Search for the cell housing the specified text and yield its (X, Y) center coordinate. 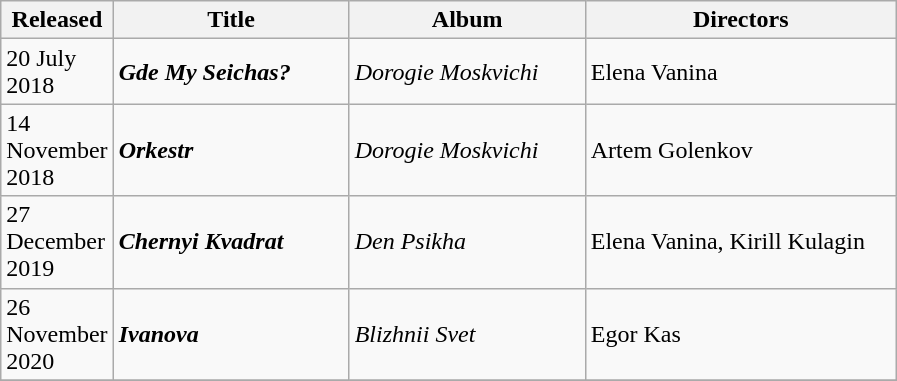
27 December 2019 (57, 242)
Directors (740, 20)
Artem Golenkov (740, 150)
Elena Vanina (740, 72)
Chernyi Kvadrat (231, 242)
Elena Vanina, Kirill Kulagin (740, 242)
Egor Kas (740, 334)
20 July 2018 (57, 72)
Orkestr (231, 150)
Title (231, 20)
Album (467, 20)
14 November 2018 (57, 150)
Blizhnii Svet (467, 334)
Gde My Seichas? (231, 72)
Released (57, 20)
Ivanova (231, 334)
Den Psikha (467, 242)
26 November 2020 (57, 334)
